Provide the (x, y) coordinate of the cell's center where the given text is located.  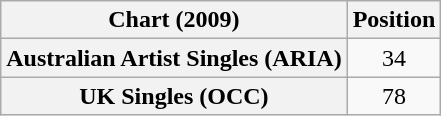
UK Singles (OCC) (174, 96)
Australian Artist Singles (ARIA) (174, 58)
78 (394, 96)
Position (394, 20)
Chart (2009) (174, 20)
34 (394, 58)
